Detect which cell encompasses the target text, then output its [x, y] center coordinate. 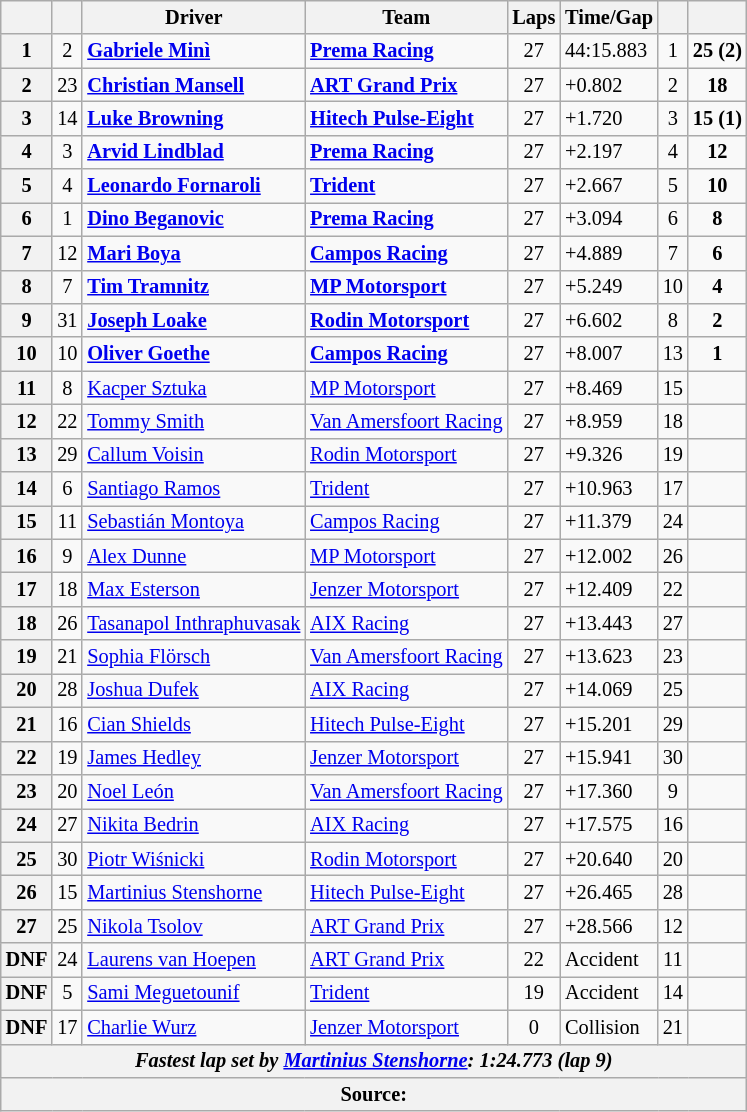
Source: [374, 1094]
Luke Browning [194, 118]
31 [67, 320]
Joshua Dufek [194, 690]
Team [406, 17]
+14.069 [609, 690]
+0.802 [609, 85]
Noel León [194, 791]
Joseph Loake [194, 320]
James Hedley [194, 758]
+17.575 [609, 825]
+2.667 [609, 186]
+12.409 [609, 589]
Alex Dunne [194, 556]
Kacper Sztuka [194, 388]
+1.720 [609, 118]
Sebastián Montoya [194, 522]
Cian Shields [194, 724]
+6.602 [609, 320]
+9.326 [609, 455]
+8.469 [609, 388]
+15.201 [609, 724]
+11.379 [609, 522]
25 (2) [718, 51]
+3.094 [609, 219]
Fastest lap set by Martinius Stenshorne: 1:24.773 (lap 9) [374, 1061]
Tasanapol Inthraphuvasak [194, 623]
Time/Gap [609, 17]
Sami Meguetounif [194, 993]
Laurens van Hoepen [194, 960]
+5.249 [609, 287]
Max Esterson [194, 589]
Nikola Tsolov [194, 926]
44:15.883 [609, 51]
+15.941 [609, 758]
Christian Mansell [194, 85]
+20.640 [609, 859]
+28.566 [609, 926]
+2.197 [609, 152]
Dino Beganovic [194, 219]
+12.002 [609, 556]
+8.959 [609, 421]
+10.963 [609, 489]
+17.360 [609, 791]
Callum Voisin [194, 455]
Mari Boya [194, 253]
Collision [609, 1027]
Piotr Wiśnicki [194, 859]
Oliver Goethe [194, 354]
Nikita Bedrin [194, 825]
Laps [534, 17]
Tim Tramnitz [194, 287]
Martinius Stenshorne [194, 892]
15 (1) [718, 118]
Santiago Ramos [194, 489]
0 [534, 1027]
+13.443 [609, 623]
Charlie Wurz [194, 1027]
+26.465 [609, 892]
+4.889 [609, 253]
Gabriele Minì [194, 51]
Arvid Lindblad [194, 152]
Leonardo Fornaroli [194, 186]
Driver [194, 17]
+8.007 [609, 354]
Sophia Flörsch [194, 657]
+13.623 [609, 657]
Tommy Smith [194, 421]
